Detect which cell encompasses the target text, then output its [x, y] center coordinate. 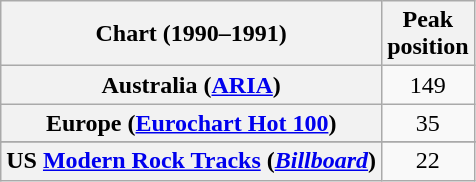
Peakposition [428, 34]
Chart (1990–1991) [192, 34]
149 [428, 85]
22 [428, 161]
Australia (ARIA) [192, 85]
35 [428, 123]
US Modern Rock Tracks (Billboard) [192, 161]
Europe (Eurochart Hot 100) [192, 123]
